Scan for the cell matching the given text and deliver its (x, y) coordinate at center. 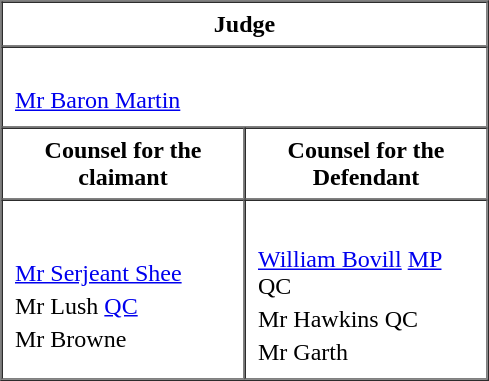
Mr Hawkins QC (366, 319)
Mr Serjeant Shee Mr Lush QC Mr Browne (124, 290)
William Bovill MP QC Mr Hawkins QC Mr Garth (366, 290)
Counsel for the claimant (124, 164)
Mr Lush QC (124, 306)
Mr Browne (124, 339)
Mr Garth (366, 353)
Counsel for the Defendant (366, 164)
Judge (245, 24)
William Bovill MP QC (366, 272)
Mr Serjeant Shee (124, 273)
